Determine the (x, y) coordinate at the center of the cell enclosing the given text.  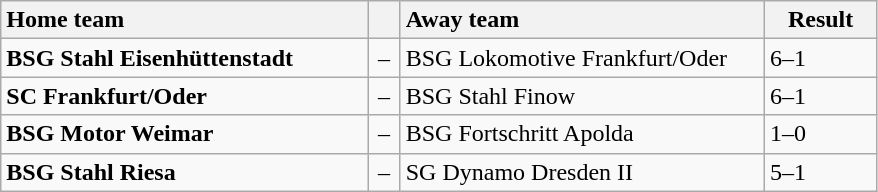
BSG Stahl Eisenhüttenstadt (184, 58)
BSG Stahl Riesa (184, 172)
BSG Fortschritt Apolda (582, 134)
Result (820, 20)
Away team (582, 20)
Home team (184, 20)
1–0 (820, 134)
BSG Lokomotive Frankfurt/Oder (582, 58)
SC Frankfurt/Oder (184, 96)
BSG Stahl Finow (582, 96)
BSG Motor Weimar (184, 134)
5–1 (820, 172)
SG Dynamo Dresden II (582, 172)
